Find where the given text appears and provide that cell's center as [x, y] coordinate. 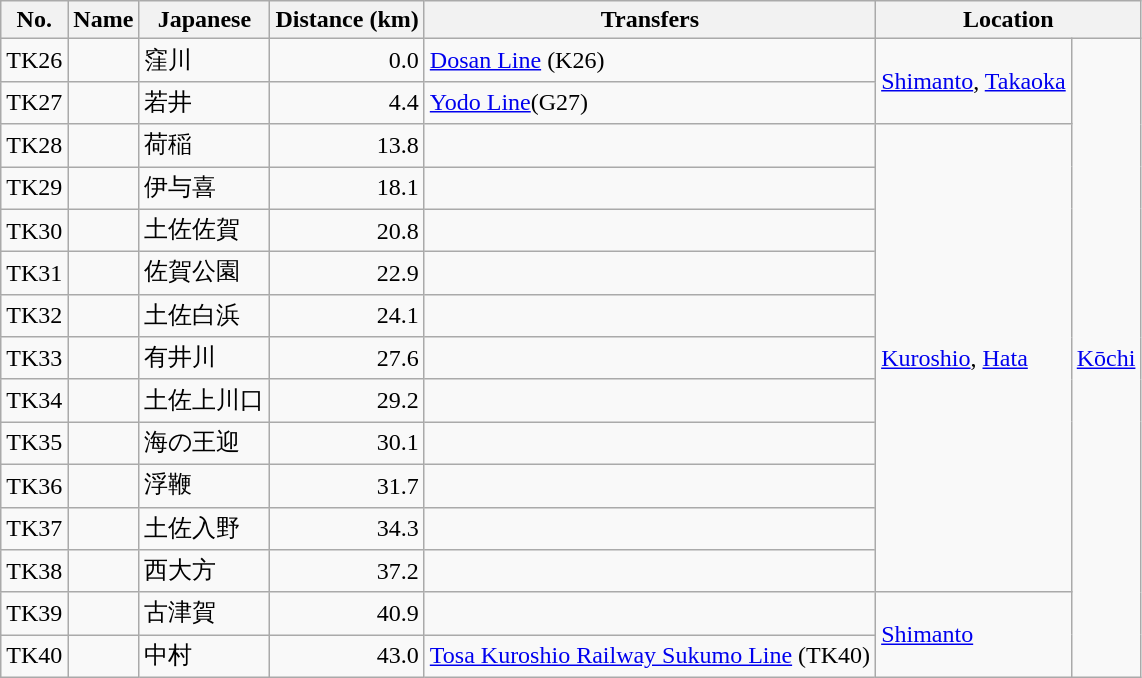
Kuroshio, Hata [974, 358]
30.1 [347, 444]
18.1 [347, 188]
若井 [204, 102]
TK28 [34, 146]
TK32 [34, 316]
中村 [204, 656]
Shimanto, Takaoka [974, 82]
Shimanto [974, 634]
4.4 [347, 102]
浮鞭 [204, 486]
有井川 [204, 358]
34.3 [347, 528]
Name [104, 20]
土佐佐賀 [204, 230]
37.2 [347, 572]
TK35 [34, 444]
西大方 [204, 572]
22.9 [347, 274]
TK31 [34, 274]
No. [34, 20]
13.8 [347, 146]
TK29 [34, 188]
TK38 [34, 572]
伊与喜 [204, 188]
Location [1008, 20]
Yodo Line(G27) [650, 102]
荷稲 [204, 146]
土佐上川口 [204, 400]
TK34 [34, 400]
TK27 [34, 102]
TK39 [34, 614]
古津賀 [204, 614]
TK33 [34, 358]
土佐入野 [204, 528]
0.0 [347, 60]
24.1 [347, 316]
土佐白浜 [204, 316]
TK40 [34, 656]
40.9 [347, 614]
31.7 [347, 486]
TK26 [34, 60]
Dosan Line (K26) [650, 60]
Japanese [204, 20]
43.0 [347, 656]
27.6 [347, 358]
TK30 [34, 230]
Tosa Kuroshio Railway Sukumo Line (TK40) [650, 656]
Transfers [650, 20]
20.8 [347, 230]
TK36 [34, 486]
海の王迎 [204, 444]
29.2 [347, 400]
佐賀公園 [204, 274]
Distance (km) [347, 20]
Kōchi [1106, 358]
TK37 [34, 528]
窪川 [204, 60]
